Scan for the cell matching the given text and deliver its (x, y) coordinate at center. 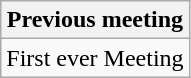
Previous meeting (95, 20)
First ever Meeting (95, 58)
